Pinpoint the cell where the given text exists, returning its [X, Y] midpoint coordinate. 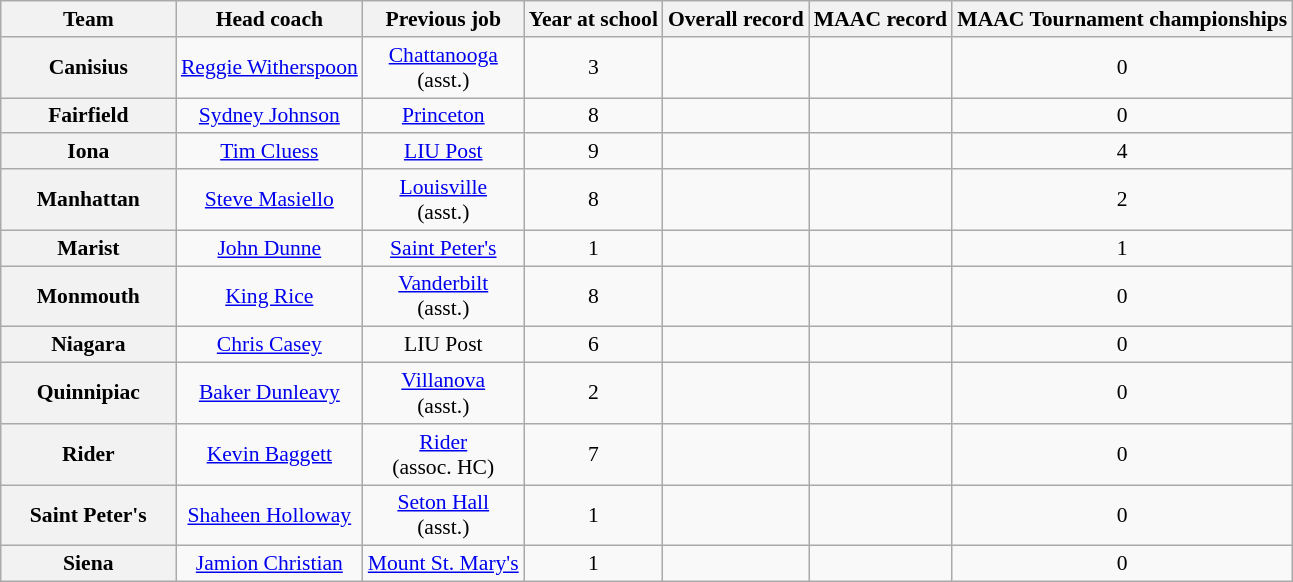
3 [594, 68]
Rider [88, 454]
Vanderbilt(asst.) [444, 296]
Marist [88, 248]
Tim Cluess [270, 152]
Overall record [736, 19]
Chattanooga(asst.) [444, 68]
9 [594, 152]
Team [88, 19]
Reggie Witherspoon [270, 68]
Seton Hall(asst.) [444, 516]
7 [594, 454]
Princeton [444, 116]
Monmouth [88, 296]
Sydney Johnson [270, 116]
Chris Casey [270, 345]
Niagara [88, 345]
King Rice [270, 296]
Louisville(asst.) [444, 200]
Manhattan [88, 200]
Canisius [88, 68]
Villanova(asst.) [444, 394]
John Dunne [270, 248]
Rider(assoc. HC) [444, 454]
Fairfield [88, 116]
MAAC record [880, 19]
Kevin Baggett [270, 454]
Year at school [594, 19]
Steve Masiello [270, 200]
Iona [88, 152]
Previous job [444, 19]
Mount St. Mary's [444, 564]
Jamion Christian [270, 564]
Baker Dunleavy [270, 394]
MAAC Tournament championships [1122, 19]
Quinnipiac [88, 394]
Shaheen Holloway [270, 516]
4 [1122, 152]
6 [594, 345]
Head coach [270, 19]
Siena [88, 564]
